Capture the cell that displays the provided text and extract its [X, Y] central coordinate. 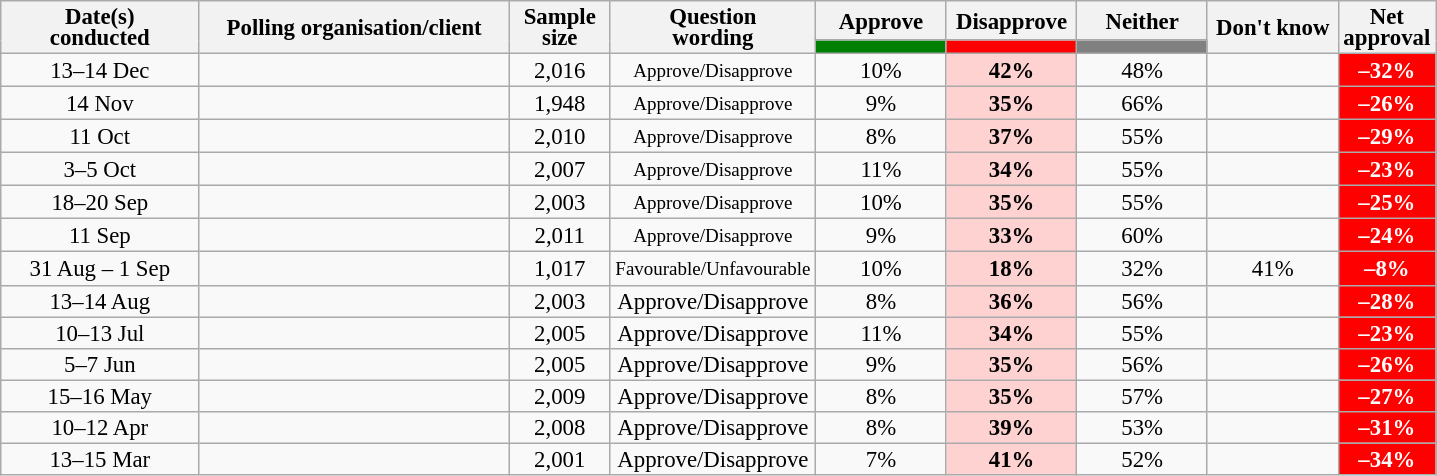
–34% [1387, 459]
13–14 Aug [100, 301]
13–15 Mar [100, 459]
42% [1012, 70]
31 Aug – 1 Sep [100, 268]
11 Oct [100, 136]
10–12 Apr [100, 428]
36% [1012, 301]
2,008 [560, 428]
–8% [1387, 268]
Disapprove [1012, 20]
Neither [1142, 20]
14 Nov [100, 104]
Approve [882, 20]
1,948 [560, 104]
2,001 [560, 459]
11 Sep [100, 236]
7% [882, 459]
15–16 May [100, 396]
–25% [1387, 202]
Don't know [1272, 28]
3–5 Oct [100, 170]
Favourable/Unfavourable [713, 268]
–28% [1387, 301]
37% [1012, 136]
18% [1012, 268]
Questionwording [713, 28]
1,017 [560, 268]
2,011 [560, 236]
–27% [1387, 396]
–31% [1387, 428]
60% [1142, 236]
2,016 [560, 70]
32% [1142, 268]
33% [1012, 236]
–29% [1387, 136]
–32% [1387, 70]
Sample size [560, 28]
2,009 [560, 396]
18–20 Sep [100, 202]
–24% [1387, 236]
52% [1142, 459]
Date(s)conducted [100, 28]
13–14 Dec [100, 70]
5–7 Jun [100, 364]
Polling organisation/client [354, 28]
53% [1142, 428]
2,007 [560, 170]
39% [1012, 428]
48% [1142, 70]
10–13 Jul [100, 333]
66% [1142, 104]
Net approval [1387, 28]
2,010 [560, 136]
57% [1142, 396]
